For the text-containing cell, return its midpoint in [x, y] coordinate format. 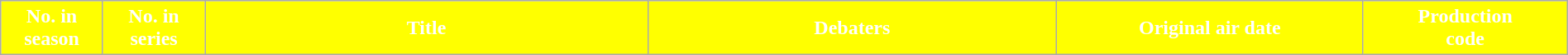
Title [427, 28]
Debaters [852, 28]
Original air date [1209, 28]
No. inseries [154, 28]
No. inseason [52, 28]
Productioncode [1465, 28]
